Return [X, Y] of the center of cell containing provided text 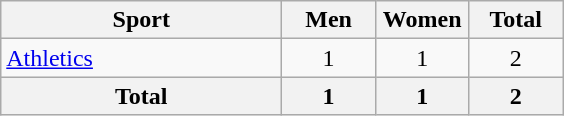
Men [329, 20]
Sport [142, 20]
Women [422, 20]
Athletics [142, 58]
